Return [x, y] of the center of cell containing provided text 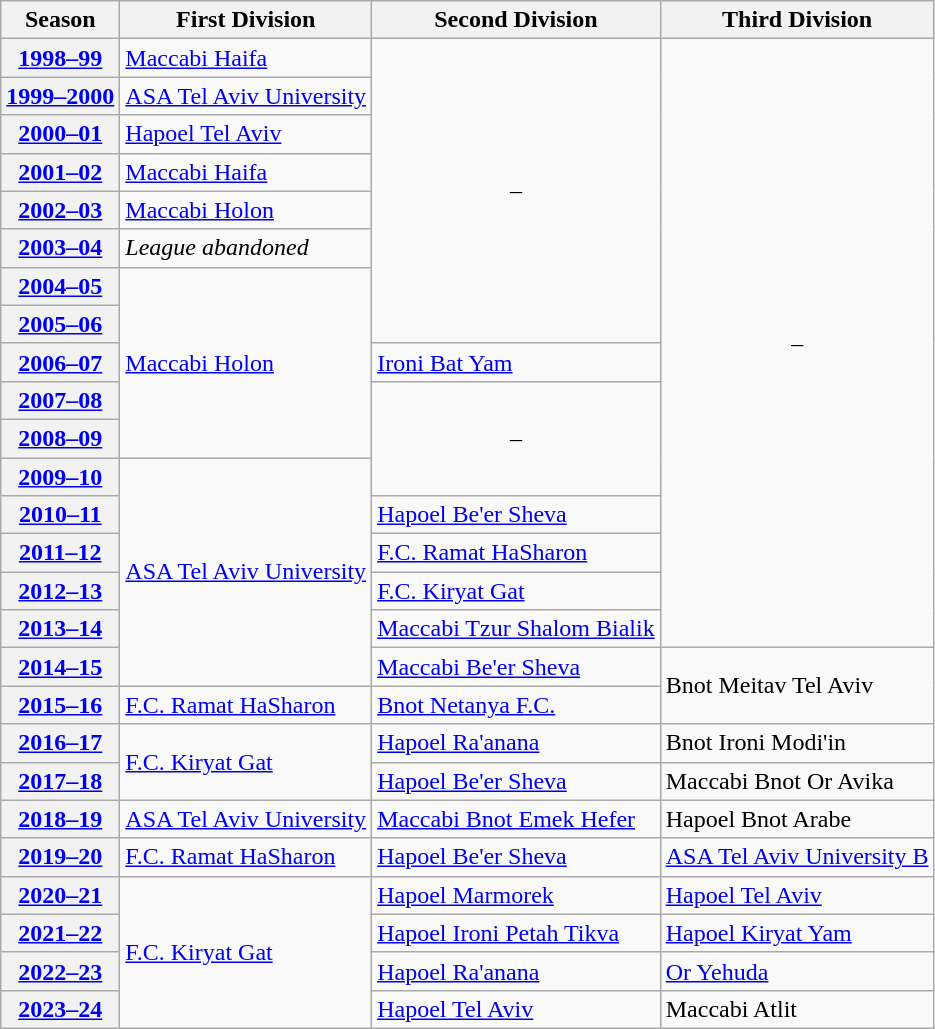
2013–14 [60, 629]
1998–99 [60, 58]
Maccabi Bnot Or Avika [797, 781]
Ironi Bat Yam [516, 362]
Hapoel Bnot Arabe [797, 819]
Bnot Netanya F.C. [516, 705]
Third Division [797, 20]
Bnot Ironi Modi'in [797, 743]
2011–12 [60, 553]
2000–01 [60, 134]
ASA Tel Aviv University B [797, 857]
2002–03 [60, 210]
2009–10 [60, 477]
Hapoel Marmorek [516, 895]
2017–18 [60, 781]
2010–11 [60, 515]
2020–21 [60, 895]
2021–22 [60, 933]
Hapoel Ironi Petah Tikva [516, 933]
2015–16 [60, 705]
Second Division [516, 20]
League abandoned [246, 248]
2018–19 [60, 819]
Maccabi Be'er Sheva [516, 667]
2003–04 [60, 248]
2014–15 [60, 667]
Or Yehuda [797, 971]
2022–23 [60, 971]
2012–13 [60, 591]
Hapoel Kiryat Yam [797, 933]
2016–17 [60, 743]
Season [60, 20]
2007–08 [60, 400]
2008–09 [60, 438]
2019–20 [60, 857]
Bnot Meitav Tel Aviv [797, 686]
Maccabi Bnot Emek Hefer [516, 819]
2001–02 [60, 172]
Maccabi Tzur Shalom Bialik [516, 629]
Maccabi Atlit [797, 1009]
2005–06 [60, 324]
First Division [246, 20]
2004–05 [60, 286]
2023–24 [60, 1009]
2006–07 [60, 362]
1999–2000 [60, 96]
